Return [X, Y] of the center of cell containing provided text 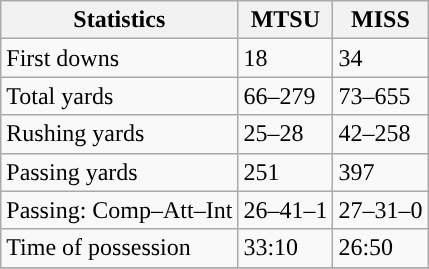
25–28 [286, 134]
33:10 [286, 248]
66–279 [286, 96]
MTSU [286, 20]
Total yards [120, 96]
Rushing yards [120, 134]
397 [380, 172]
First downs [120, 58]
Passing yards [120, 172]
251 [286, 172]
26:50 [380, 248]
34 [380, 58]
42–258 [380, 134]
73–655 [380, 96]
26–41–1 [286, 210]
27–31–0 [380, 210]
Passing: Comp–Att–Int [120, 210]
Statistics [120, 20]
Time of possession [120, 248]
18 [286, 58]
MISS [380, 20]
